Extract the (x, y) coordinate from the center of the cell holding the provided text.  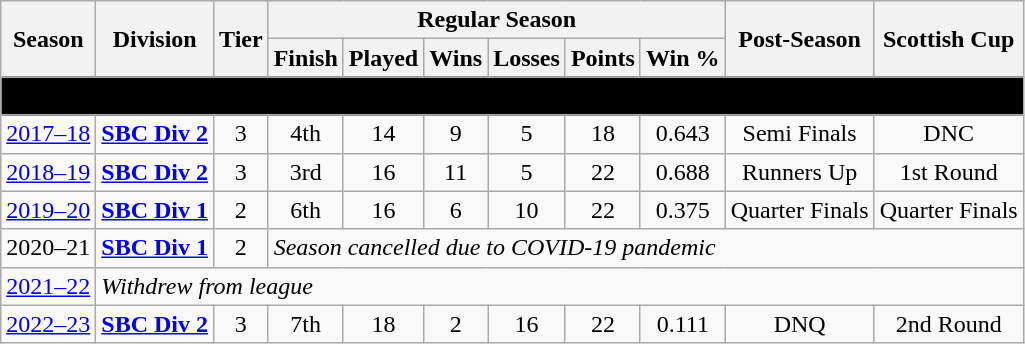
4th (306, 134)
1st Round (948, 172)
Withdrew from league (560, 286)
2019–20 (48, 210)
Scottish Cup (948, 39)
6th (306, 210)
11 (456, 172)
Perth Phoenix (512, 96)
9 (456, 134)
Runners Up (800, 172)
Regular Season (496, 20)
Losses (527, 58)
Division (155, 39)
10 (527, 210)
0.643 (682, 134)
3rd (306, 172)
2nd Round (948, 324)
0.688 (682, 172)
2022–23 (48, 324)
14 (383, 134)
Season (48, 39)
2021–22 (48, 286)
Tier (242, 39)
0.111 (682, 324)
2020–21 (48, 248)
Wins (456, 58)
2017–18 (48, 134)
Played (383, 58)
7th (306, 324)
Post-Season (800, 39)
6 (456, 210)
2018–19 (48, 172)
Season cancelled due to COVID-19 pandemic (646, 248)
Points (602, 58)
Win % (682, 58)
Finish (306, 58)
DNC (948, 134)
Semi Finals (800, 134)
DNQ (800, 324)
0.375 (682, 210)
